Capture the cell that displays the provided text and extract its (X, Y) central coordinate. 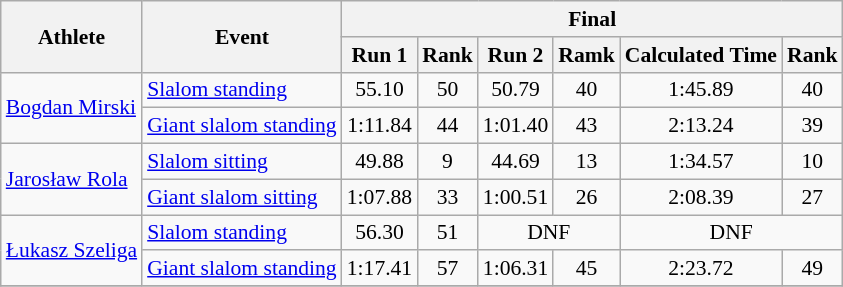
43 (586, 126)
2:23.72 (701, 269)
13 (586, 162)
Calculated Time (701, 55)
1:01.40 (516, 126)
50 (448, 90)
1:34.57 (701, 162)
Slalom sitting (242, 162)
44 (448, 126)
56.30 (380, 233)
1:06.31 (516, 269)
10 (812, 162)
49.88 (380, 162)
26 (586, 197)
33 (448, 197)
57 (448, 269)
Łukasz Szeliga (72, 250)
Run 1 (380, 55)
1:11.84 (380, 126)
27 (812, 197)
9 (448, 162)
44.69 (516, 162)
2:13.24 (701, 126)
49 (812, 269)
1:07.88 (380, 197)
55.10 (380, 90)
1:17.41 (380, 269)
Final (592, 19)
51 (448, 233)
Run 2 (516, 55)
Bogdan Mirski (72, 108)
50.79 (516, 90)
1:00.51 (516, 197)
2:08.39 (701, 197)
39 (812, 126)
45 (586, 269)
Ramk (586, 55)
Athlete (72, 36)
Jarosław Rola (72, 180)
1:45.89 (701, 90)
Event (242, 36)
Giant slalom sitting (242, 197)
